For the text-containing cell, return its midpoint in [X, Y] coordinate format. 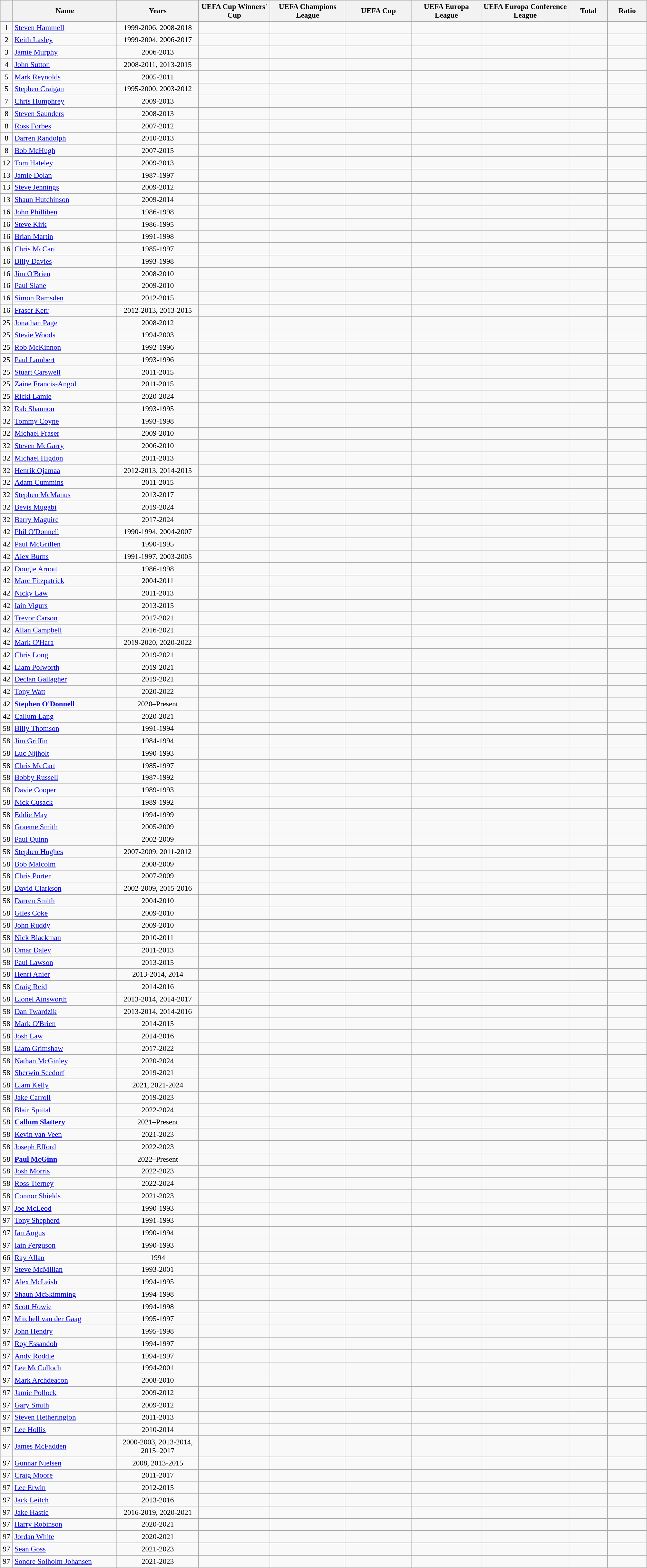
Sean Goss [65, 1549]
Steven Hammell [65, 28]
1999-2004, 2006-2017 [158, 40]
1 [7, 28]
Years [158, 11]
Gary Smith [65, 1405]
Simon Ramsden [65, 298]
1994 [158, 1258]
2 [7, 40]
1990-1994 [158, 1233]
2006-2010 [158, 446]
Henri Anier [65, 975]
Steven Hetherington [65, 1417]
Steve Kirk [65, 224]
2010-2011 [158, 938]
James McFadden [65, 1446]
Liam Polworth [65, 667]
Henrik Ojamaa [65, 471]
2008-2013 [158, 114]
Nathan McGinley [65, 1061]
Iain Vigurs [65, 606]
Adam Cummins [65, 483]
Keith Lasley [65, 40]
Dan Twardzik [65, 1012]
Rob McKinnon [65, 348]
Graeme Smith [65, 827]
Tommy Coyne [65, 421]
1991-1994 [158, 729]
2017-2022 [158, 1048]
Jordan White [65, 1537]
UEFA Cup [379, 11]
1991-1998 [158, 237]
1986-1995 [158, 224]
John Ruddy [65, 926]
Craig Reid [65, 987]
Allan Campbell [65, 630]
2007-2015 [158, 151]
Fraser Kerr [65, 311]
2004-2010 [158, 901]
John Philliben [65, 212]
Jim Griffin [65, 741]
1992-1996 [158, 348]
2007-2009 [158, 876]
2008-2009 [158, 864]
2020–Present [158, 704]
John Hendry [65, 1332]
Steve McMillan [65, 1270]
Jamie Dolan [65, 175]
Mark O'Brien [65, 1024]
Stephen O'Donnell [65, 704]
Andy Roddie [65, 1356]
2008-2011, 2013-2015 [158, 65]
Lee Erwin [65, 1488]
2005-2011 [158, 77]
1993-1995 [158, 409]
66 [7, 1258]
Stephen McManus [65, 495]
Tom Hateley [65, 163]
Jack Leitch [65, 1500]
Name [65, 11]
2002-2009, 2015-2016 [158, 889]
Brian Martin [65, 237]
2009-2014 [158, 200]
Michael Fraser [65, 434]
Stephen Craigan [65, 89]
Josh Law [65, 1036]
Shaun McSkimming [65, 1295]
1994-2001 [158, 1368]
Bobby Russell [65, 778]
Darren Smith [65, 901]
1995-1997 [158, 1319]
Sherwin Seedorf [65, 1073]
Billy Thomson [65, 729]
Nick Blackman [65, 938]
Roy Essandoh [65, 1344]
Alex McLeish [65, 1282]
Eddie May [65, 815]
2020-2022 [158, 692]
2012-2013, 2013-2015 [158, 311]
Paul Slane [65, 286]
3 [7, 52]
1994-2003 [158, 335]
2004-2011 [158, 581]
Joe McLeod [65, 1208]
UEFA Europa Conference League [525, 11]
Tony Shepherd [65, 1221]
2017-2021 [158, 618]
Total [589, 11]
12 [7, 163]
Paul Lambert [65, 360]
UEFA Champions League [308, 11]
2010-2014 [158, 1430]
Stephen Hughes [65, 852]
Lee McCulloch [65, 1368]
Joseph Efford [65, 1147]
2016-2021 [158, 630]
Chris Humphrey [65, 101]
2013-2014, 2014-2016 [158, 1012]
4 [7, 65]
Marc Fitzpatrick [65, 581]
1993-1996 [158, 360]
Kevin van Veen [65, 1135]
Ratio [627, 11]
Harry Robinson [65, 1525]
Bob McHugh [65, 151]
Zaine Francis-Angol [65, 384]
2013-2016 [158, 1500]
Nick Cusack [65, 803]
Jamie Murphy [65, 52]
Ricki Lamie [65, 397]
2008, 2013-2015 [158, 1463]
2019-2024 [158, 507]
Steve Jennings [65, 187]
UEFA Cup Winners' Cup [234, 11]
2008-2012 [158, 323]
John Sutton [65, 65]
Rab Shannon [65, 409]
1990-1994, 2004-2007 [158, 532]
2014-2015 [158, 1024]
Stevie Woods [65, 335]
Jamie Pollock [65, 1393]
1994-1995 [158, 1282]
Steven McGarry [65, 446]
Ian Angus [65, 1233]
2007-2012 [158, 126]
2013-2014, 2014 [158, 975]
Trevor Carson [65, 618]
2022–Present [158, 1159]
Bevis Mugabi [65, 507]
Callum Lang [65, 716]
Omar Daley [65, 950]
7 [7, 101]
Ray Allan [65, 1258]
2013-2014, 2014-2017 [158, 999]
Chris Porter [65, 876]
1991-1993 [158, 1221]
Jim O'Brien [65, 274]
Davie Cooper [65, 790]
Luc Nijholt [65, 753]
Paul McGinn [65, 1159]
2021–Present [158, 1122]
1987-1997 [158, 175]
1999-2006, 2008-2018 [158, 28]
UEFA Europa League [447, 11]
2012-2013, 2014-2015 [158, 471]
1989-1992 [158, 803]
Shaun Hutchinson [65, 200]
2000-2003, 2013-2014, 2015–2017 [158, 1446]
Jake Hastie [65, 1512]
Darren Randolph [65, 138]
Craig Moore [65, 1475]
Ross Tierney [65, 1184]
2005-2009 [158, 827]
Declan Gallagher [65, 679]
Dougie Arnott [65, 569]
Paul Lawson [65, 962]
Callum Slattery [65, 1122]
1995-1998 [158, 1332]
Nicky Law [65, 593]
Barry Maguire [65, 520]
Blair Spittal [65, 1110]
Lionel Ainsworth [65, 999]
Scott Howie [65, 1307]
Tony Watt [65, 692]
1993-2001 [158, 1270]
Iain Ferguson [65, 1245]
Paul McGrillen [65, 544]
1984-1994 [158, 741]
2002-2009 [158, 840]
Michael Higdon [65, 458]
Jonathan Page [65, 323]
2011-2017 [158, 1475]
Billy Davies [65, 261]
1989-1993 [158, 790]
Mitchell van der Gaag [65, 1319]
2019-2023 [158, 1098]
Josh Morris [65, 1171]
Connor Shields [65, 1196]
Mark Archdeacon [65, 1381]
2019-2020, 2020-2022 [158, 643]
Paul Quinn [65, 840]
Mark Reynolds [65, 77]
1990-1995 [158, 544]
2010-2013 [158, 138]
Alex Burns [65, 556]
Steven Saunders [65, 114]
1995-2000, 2003-2012 [158, 89]
Lee Hollis [65, 1430]
Giles Coke [65, 913]
Liam Kelly [65, 1085]
Bob Malcolm [65, 864]
Liam Grimshaw [65, 1048]
2006-2013 [158, 52]
2017-2024 [158, 520]
2016-2019, 2020-2021 [158, 1512]
1994-1999 [158, 815]
2013-2017 [158, 495]
Phil O'Donnell [65, 532]
1987-1992 [158, 778]
Stuart Carswell [65, 372]
2021, 2021-2024 [158, 1085]
Gunnar Nielsen [65, 1463]
Jake Carroll [65, 1098]
Ross Forbes [65, 126]
2007-2009, 2011-2012 [158, 852]
Chris Long [65, 655]
David Clarkson [65, 889]
1991-1997, 2003-2005 [158, 556]
Sondre Solholm Johansen [65, 1561]
Mark O'Hara [65, 643]
